Pinpoint the cell where the given text exists, returning its (X, Y) midpoint coordinate. 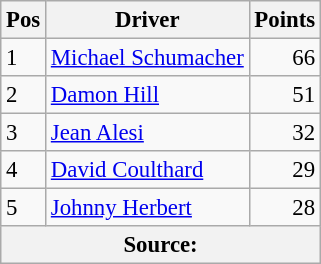
David Coulthard (148, 170)
Damon Hill (148, 95)
51 (284, 95)
Johnny Herbert (148, 208)
1 (24, 58)
3 (24, 133)
29 (284, 170)
5 (24, 208)
32 (284, 133)
Michael Schumacher (148, 58)
28 (284, 208)
Pos (24, 20)
Source: (161, 245)
Driver (148, 20)
Jean Alesi (148, 133)
2 (24, 95)
4 (24, 170)
66 (284, 58)
Points (284, 20)
